Scan for the cell matching the given text and deliver its (x, y) coordinate at center. 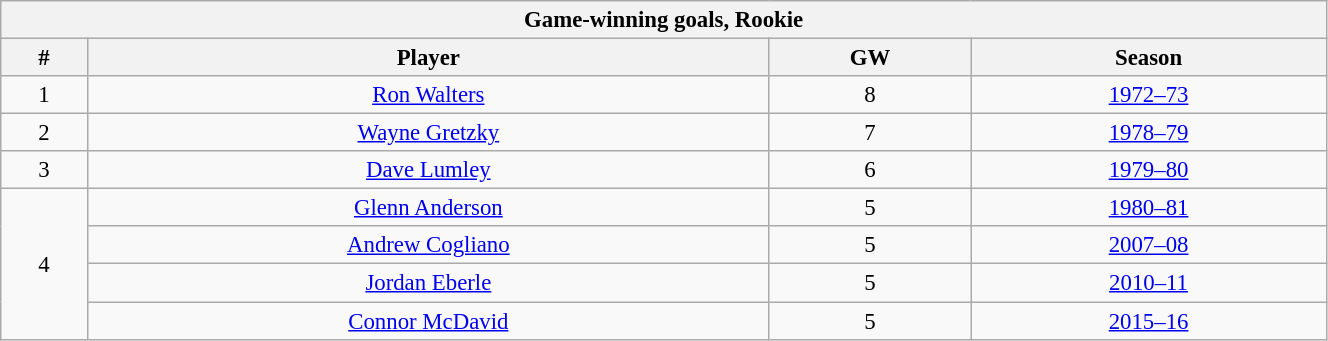
Andrew Cogliano (428, 245)
1972–73 (1149, 95)
Wayne Gretzky (428, 133)
3 (44, 170)
1978–79 (1149, 133)
1980–81 (1149, 208)
Player (428, 58)
6 (870, 170)
2015–16 (1149, 321)
2010–11 (1149, 283)
Jordan Eberle (428, 283)
Glenn Anderson (428, 208)
2 (44, 133)
Dave Lumley (428, 170)
1979–80 (1149, 170)
8 (870, 95)
4 (44, 264)
Connor McDavid (428, 321)
GW (870, 58)
Season (1149, 58)
Game-winning goals, Rookie (664, 20)
Ron Walters (428, 95)
# (44, 58)
1 (44, 95)
7 (870, 133)
2007–08 (1149, 245)
